Extract the [x, y] coordinate from the center of the cell holding the provided text.  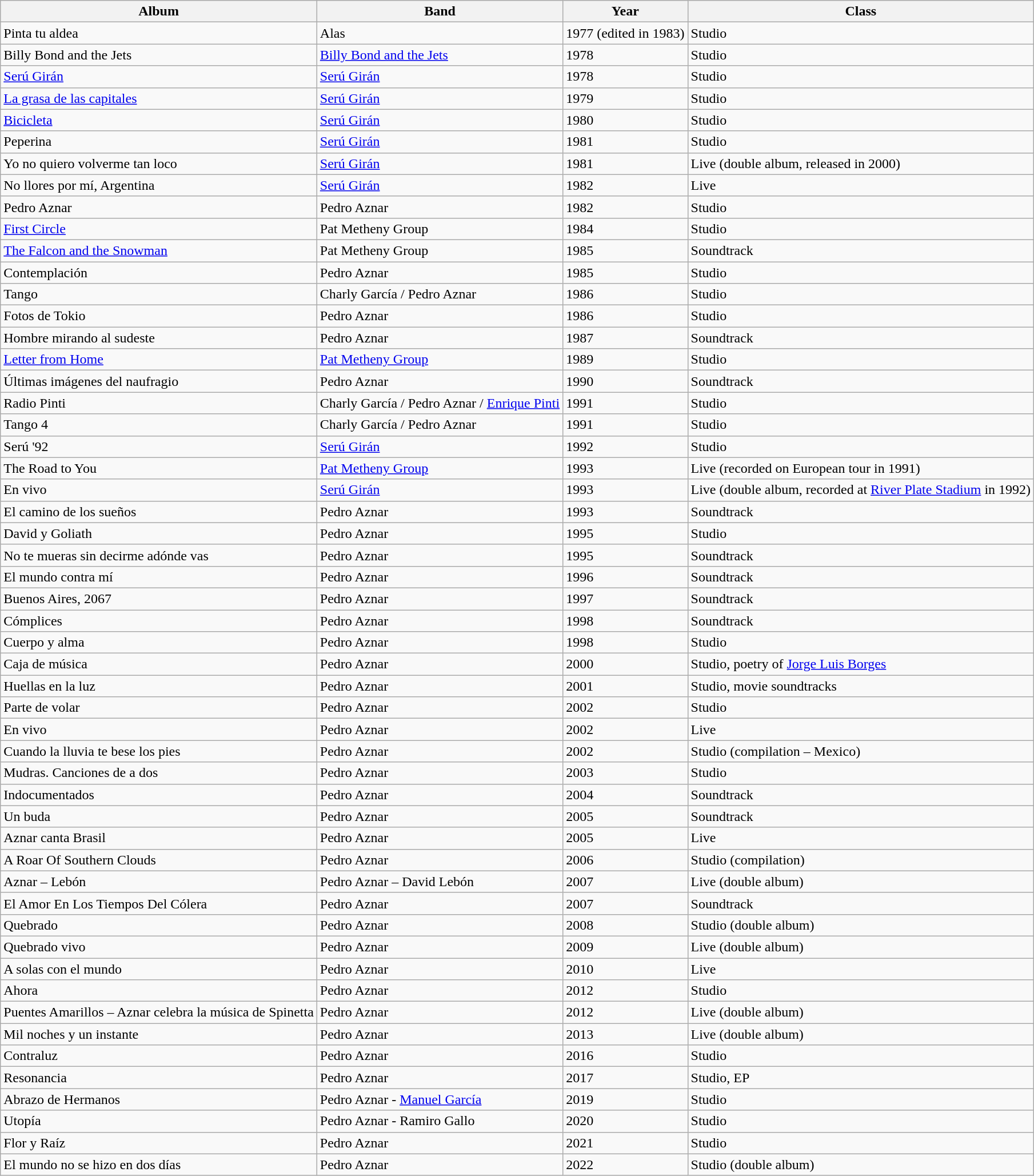
Bicicleta [159, 120]
Alas [440, 33]
Yo no quiero volverme tan loco [159, 164]
A solas con el mundo [159, 969]
Cuerpo y alma [159, 643]
1979 [625, 98]
2016 [625, 1056]
1980 [625, 120]
2022 [625, 1165]
Charly García / Pedro Aznar / Enrique Pinti [440, 403]
1987 [625, 338]
Mil noches y un instante [159, 1034]
Un buda [159, 816]
1990 [625, 381]
Pedro Aznar – David Lebón [440, 882]
Indocumentados [159, 795]
1996 [625, 577]
Contemplación [159, 273]
Buenos Aires, 2067 [159, 599]
Studio, movie soundtracks [861, 686]
2010 [625, 969]
Cómplices [159, 620]
Abrazo de Hermanos [159, 1099]
2006 [625, 860]
Studio, poetry of Jorge Luis Borges [861, 664]
Album [159, 11]
Flor y Raíz [159, 1143]
Quebrado [159, 925]
2003 [625, 773]
Tango [159, 294]
1992 [625, 447]
Pedro Aznar - Manuel García [440, 1099]
Puentes Amarillos – Aznar celebra la música de Spinetta [159, 1012]
La grasa de las capitales [159, 98]
Live (recorded on European tour in 1991) [861, 468]
Utopía [159, 1121]
Year [625, 11]
Mudras. Canciones de a dos [159, 773]
Huellas en la luz [159, 686]
2009 [625, 947]
El mundo no se hizo en dos días [159, 1165]
Aznar canta Brasil [159, 838]
No llores por mí, Argentina [159, 185]
The Falcon and the Snowman [159, 250]
El camino de los sueños [159, 512]
Serú '92 [159, 447]
Class [861, 11]
2020 [625, 1121]
Pedro Aznar - Ramiro Gallo [440, 1121]
2000 [625, 664]
El mundo contra mí [159, 577]
El Amor En Los Tiempos Del Cólera [159, 903]
Caja de música [159, 664]
David y Goliath [159, 533]
First Circle [159, 229]
Pinta tu aldea [159, 33]
Contraluz [159, 1056]
Cuando la lluvia te bese los pies [159, 751]
Studio, EP [861, 1078]
Letter from Home [159, 360]
A Roar Of Southern Clouds [159, 860]
1977 (edited in 1983) [625, 33]
Hombre mirando al sudeste [159, 338]
Resonancia [159, 1078]
Band [440, 11]
Peperina [159, 142]
Studio (compilation – Mexico) [861, 751]
Fotos de Tokio [159, 316]
1997 [625, 599]
2001 [625, 686]
Studio (compilation) [861, 860]
Tango 4 [159, 425]
Ahora [159, 991]
No te mueras sin decirme adónde vas [159, 555]
Radio Pinti [159, 403]
2021 [625, 1143]
Live (double album, released in 2000) [861, 164]
1989 [625, 360]
The Road to You [159, 468]
Parte de volar [159, 708]
2013 [625, 1034]
1984 [625, 229]
Últimas imágenes del naufragio [159, 381]
Live (double album, recorded at River Plate Stadium in 1992) [861, 490]
2008 [625, 925]
Aznar – Lebón [159, 882]
2004 [625, 795]
Quebrado vivo [159, 947]
2017 [625, 1078]
2019 [625, 1099]
